Return [x, y] of the center of cell containing provided text 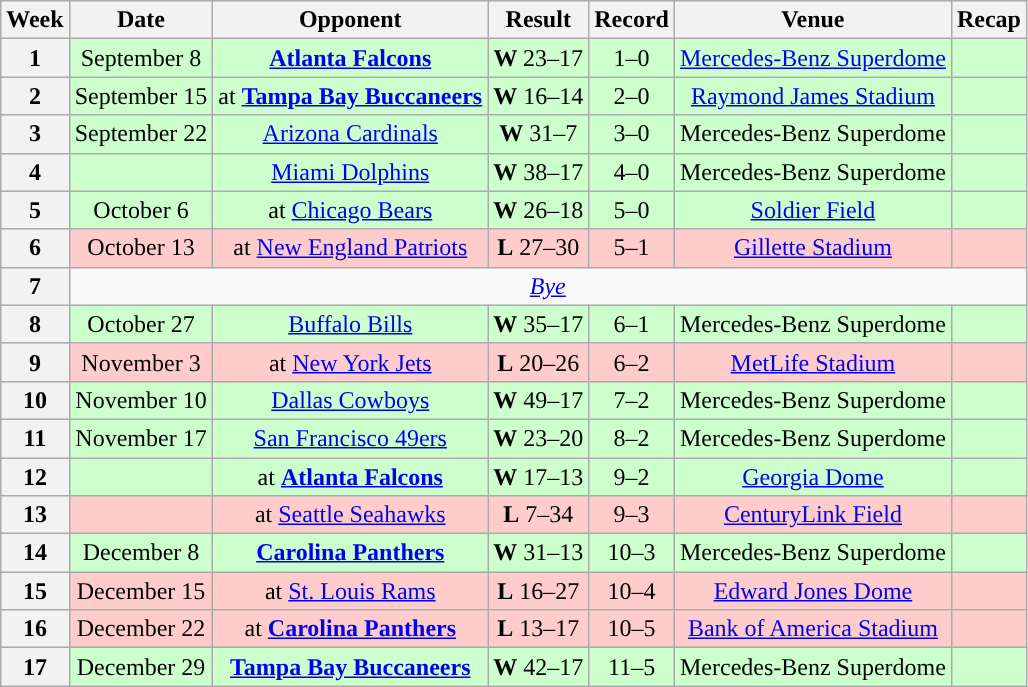
September 22 [141, 134]
November 17 [141, 438]
14 [35, 553]
5 [35, 210]
3–0 [632, 134]
at Atlanta Falcons [350, 477]
September 8 [141, 58]
6–1 [632, 324]
Atlanta Falcons [350, 58]
Arizona Cardinals [350, 134]
at New England Patriots [350, 248]
December 29 [141, 667]
October 13 [141, 248]
October 27 [141, 324]
1 [35, 58]
10–4 [632, 591]
10 [35, 400]
San Francisco 49ers [350, 438]
W 23–20 [538, 438]
CenturyLink Field [812, 515]
10–5 [632, 629]
2 [35, 96]
8–2 [632, 438]
at Seattle Seahawks [350, 515]
December 8 [141, 553]
3 [35, 134]
Bye [548, 286]
Soldier Field [812, 210]
L 20–26 [538, 362]
4 [35, 172]
W 49–17 [538, 400]
15 [35, 591]
W 17–13 [538, 477]
Gillette Stadium [812, 248]
Edward Jones Dome [812, 591]
October 6 [141, 210]
Record [632, 20]
L 13–17 [538, 629]
Result [538, 20]
W 42–17 [538, 667]
November 10 [141, 400]
W 23–17 [538, 58]
Georgia Dome [812, 477]
December 15 [141, 591]
Date [141, 20]
4–0 [632, 172]
Raymond James Stadium [812, 96]
Recap [988, 20]
L 16–27 [538, 591]
6–2 [632, 362]
11–5 [632, 667]
Dallas Cowboys [350, 400]
9–3 [632, 515]
12 [35, 477]
L 7–34 [538, 515]
Tampa Bay Buccaneers [350, 667]
11 [35, 438]
9 [35, 362]
Week [35, 20]
W 31–7 [538, 134]
1–0 [632, 58]
at St. Louis Rams [350, 591]
Carolina Panthers [350, 553]
Bank of America Stadium [812, 629]
2–0 [632, 96]
7–2 [632, 400]
W 31–13 [538, 553]
Miami Dolphins [350, 172]
Opponent [350, 20]
at Carolina Panthers [350, 629]
W 35–17 [538, 324]
Venue [812, 20]
W 16–14 [538, 96]
November 3 [141, 362]
W 26–18 [538, 210]
5–0 [632, 210]
September 15 [141, 96]
W 38–17 [538, 172]
6 [35, 248]
16 [35, 629]
7 [35, 286]
8 [35, 324]
13 [35, 515]
L 27–30 [538, 248]
17 [35, 667]
Buffalo Bills [350, 324]
5–1 [632, 248]
December 22 [141, 629]
9–2 [632, 477]
at Chicago Bears [350, 210]
at Tampa Bay Buccaneers [350, 96]
at New York Jets [350, 362]
MetLife Stadium [812, 362]
10–3 [632, 553]
